Determine the [x, y] coordinate at the center of the cell enclosing the given text.  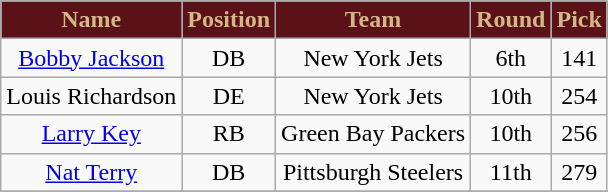
256 [579, 134]
Nat Terry [92, 172]
Name [92, 20]
11th [511, 172]
279 [579, 172]
RB [229, 134]
Round [511, 20]
Pick [579, 20]
Team [374, 20]
Larry Key [92, 134]
DE [229, 96]
6th [511, 58]
Louis Richardson [92, 96]
141 [579, 58]
Position [229, 20]
Pittsburgh Steelers [374, 172]
Green Bay Packers [374, 134]
Bobby Jackson [92, 58]
254 [579, 96]
